Determine the (x, y) coordinate at the center of the cell enclosing the given text.  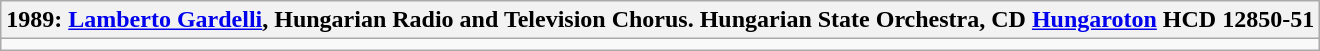
1989: Lamberto Gardelli, Hungarian Radio and Television Chorus. Hungarian State Orchestra, CD Hungaroton HCD 12850-51 (660, 20)
